Locate the cell with the specified text and output its (X, Y) center coordinate. 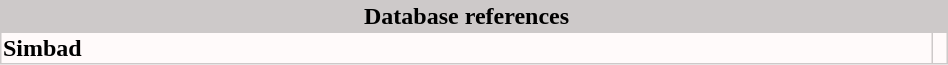
Database references (467, 17)
Simbad (467, 48)
